Provide the [x, y] coordinate of the cell's center where the given text is located.  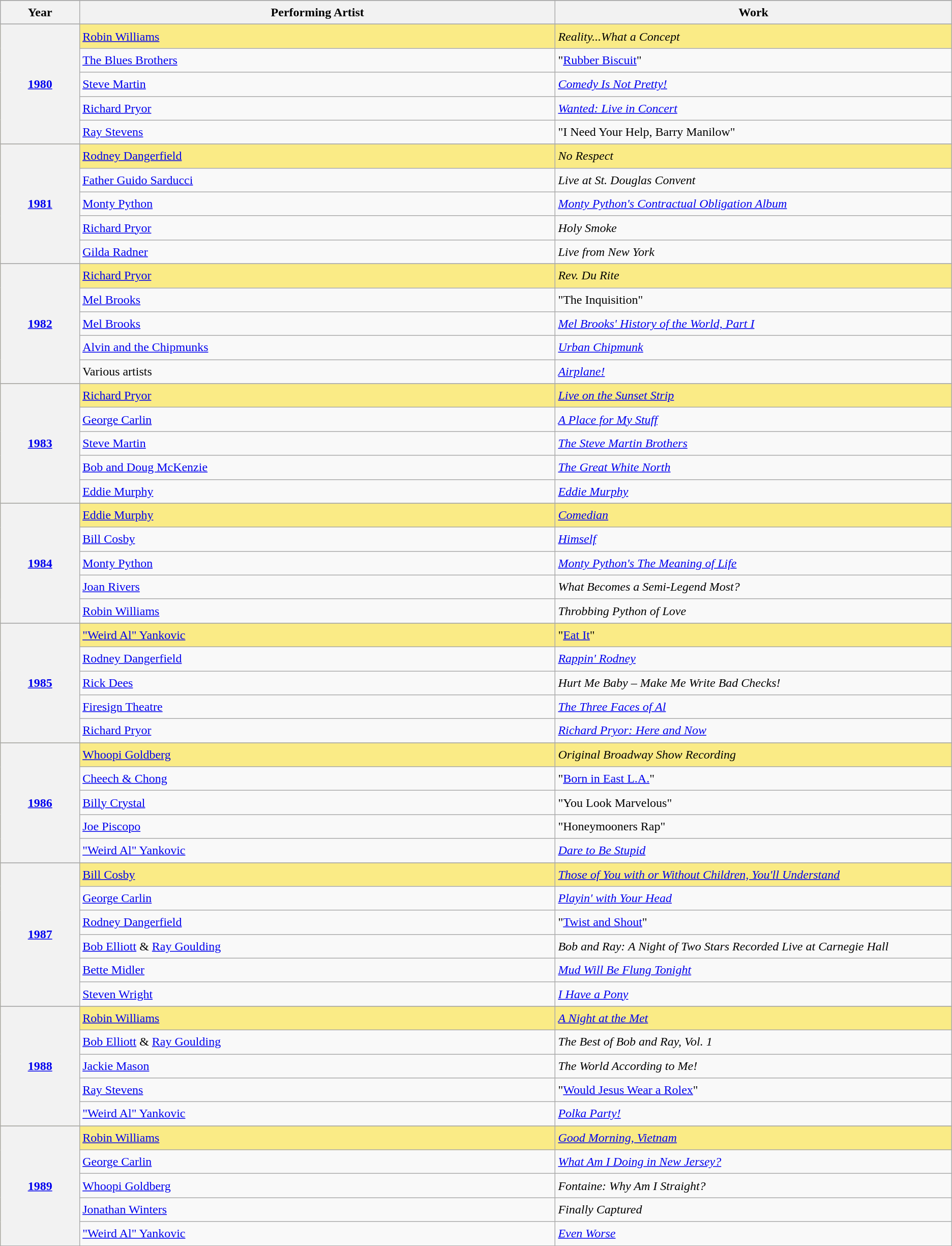
The Steve Martin Brothers [754, 444]
Throbbing Python of Love [754, 611]
Alvin and the Chipmunks [317, 348]
Original Broadway Show Recording [754, 755]
Live on the Sunset Strip [754, 396]
Urban Chipmunk [754, 348]
The Blues Brothers [317, 60]
Joan Rivers [317, 587]
1980 [40, 84]
Monty Python's Contractual Obligation Album [754, 204]
Airplane! [754, 371]
Mel Brooks' History of the World, Part I [754, 324]
What Am I Doing in New Jersey? [754, 1162]
"I Need Your Help, Barry Manilow" [754, 132]
1988 [40, 1065]
"You Look Marvelous" [754, 803]
1984 [40, 563]
Jackie Mason [317, 1066]
Rappin' Rodney [754, 658]
Father Guido Sarducci [317, 180]
Monty Python's The Meaning of Life [754, 563]
1989 [40, 1185]
Steven Wright [317, 994]
"Born in East L.A." [754, 778]
No Respect [754, 156]
Finally Captured [754, 1210]
Holy Smoke [754, 228]
1986 [40, 803]
Live at St. Douglas Convent [754, 180]
1987 [40, 934]
Himself [754, 539]
Joe Piscopo [317, 826]
1982 [40, 324]
I Have a Pony [754, 994]
Year [40, 12]
Bob and Ray: A Night of Two Stars Recorded Live at Carnegie Hall [754, 946]
Billy Crystal [317, 803]
Comedian [754, 515]
Polka Party! [754, 1114]
"The Inquisition" [754, 300]
Hurt Me Baby – Make Me Write Bad Checks! [754, 683]
Reality...What a Concept [754, 37]
1983 [40, 444]
"Honeymooners Rap" [754, 826]
Rick Dees [317, 683]
Playin' with Your Head [754, 899]
A Place for My Stuff [754, 419]
Bette Midler [317, 970]
What Becomes a Semi-Legend Most? [754, 587]
The World According to Me! [754, 1066]
1985 [40, 683]
The Great White North [754, 467]
Comedy Is Not Pretty! [754, 84]
"Would Jesus Wear a Rolex" [754, 1090]
Work [754, 12]
Live from New York [754, 251]
Good Morning, Vietnam [754, 1138]
Even Worse [754, 1233]
Rev. Du Rite [754, 276]
Richard Pryor: Here and Now [754, 731]
"Twist and Shout" [754, 922]
Gilda Radner [317, 251]
Various artists [317, 371]
"Rubber Biscuit" [754, 60]
Bob and Doug McKenzie [317, 467]
Those of You with or Without Children, You'll Understand [754, 874]
Jonathan Winters [317, 1210]
The Best of Bob and Ray, Vol. 1 [754, 1042]
"Eat It" [754, 635]
1981 [40, 204]
The Three Faces of Al [754, 707]
Firesign Theatre [317, 707]
Performing Artist [317, 12]
Fontaine: Why Am I Straight? [754, 1185]
A Night at the Met [754, 1018]
Dare to Be Stupid [754, 851]
Cheech & Chong [317, 778]
Wanted: Live in Concert [754, 108]
Mud Will Be Flung Tonight [754, 970]
